Provide the (x, y) coordinate of the cell's center where the given text is located.  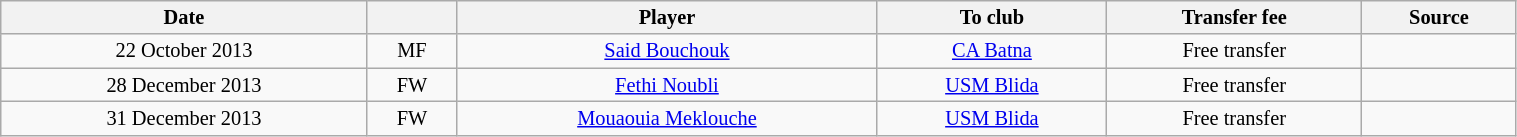
22 October 2013 (184, 51)
To club (992, 17)
Fethi Noubli (668, 85)
MF (412, 51)
31 December 2013 (184, 118)
Player (668, 17)
Transfer fee (1234, 17)
Source (1439, 17)
CA Batna (992, 51)
Said Bouchouk (668, 51)
28 December 2013 (184, 85)
Date (184, 17)
Mouaouia Meklouche (668, 118)
